Identify which cell holds the provided text, then report its (X, Y) central coordinate. 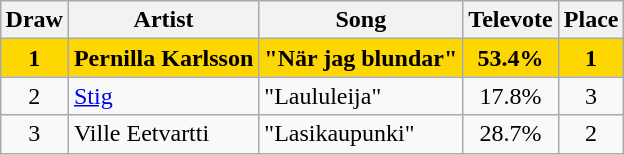
Artist (163, 20)
Draw (34, 20)
53.4% (510, 58)
28.7% (510, 134)
17.8% (510, 96)
Song (361, 20)
"Laululeija" (361, 96)
Pernilla Karlsson (163, 58)
"Lasikaupunki" (361, 134)
Place (591, 20)
Ville Eetvartti (163, 134)
"När jag blundar" (361, 58)
Stig (163, 96)
Televote (510, 20)
